Return the [x, y] coordinate for the center point of the cell that contains the specified text.  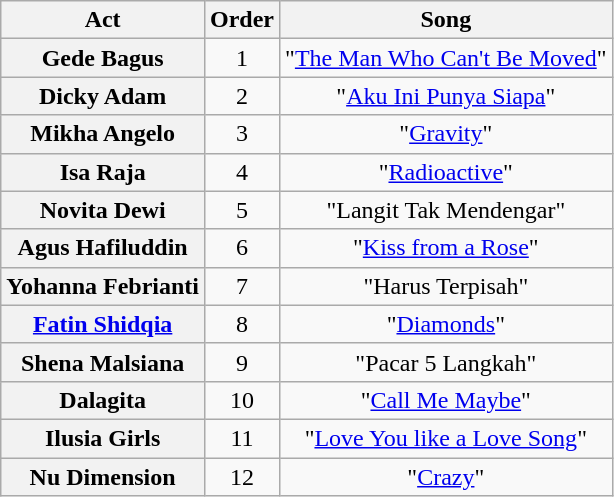
"Love You like a Love Song" [446, 438]
5 [242, 210]
"Pacar 5 Langkah" [446, 362]
11 [242, 438]
Song [446, 20]
"Crazy" [446, 477]
"Call Me Maybe" [446, 400]
12 [242, 477]
Mikha Angelo [103, 134]
"Langit Tak Mendengar" [446, 210]
Nu Dimension [103, 477]
Dalagita [103, 400]
8 [242, 324]
1 [242, 58]
4 [242, 172]
3 [242, 134]
"Harus Terpisah" [446, 286]
Act [103, 20]
9 [242, 362]
Gede Bagus [103, 58]
"Gravity" [446, 134]
"The Man Who Can't Be Moved" [446, 58]
Order [242, 20]
Agus Hafiluddin [103, 248]
Yohanna Febrianti [103, 286]
10 [242, 400]
2 [242, 96]
"Diamonds" [446, 324]
Novita Dewi [103, 210]
"Kiss from a Rose" [446, 248]
Isa Raja [103, 172]
Shena Malsiana [103, 362]
6 [242, 248]
Ilusia Girls [103, 438]
"Radioactive" [446, 172]
7 [242, 286]
Fatin Shidqia [103, 324]
"Aku Ini Punya Siapa" [446, 96]
Dicky Adam [103, 96]
